Return [X, Y] of the center of cell containing provided text 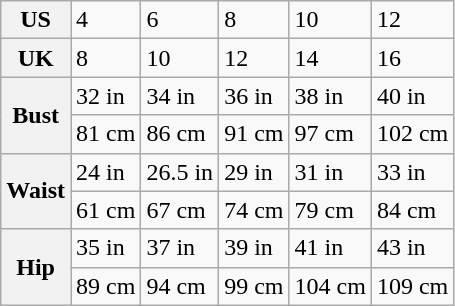
89 cm [105, 286]
86 cm [180, 134]
29 in [254, 172]
26.5 in [180, 172]
4 [105, 20]
81 cm [105, 134]
79 cm [330, 210]
Bust [36, 115]
102 cm [412, 134]
74 cm [254, 210]
61 cm [105, 210]
US [36, 20]
Waist [36, 191]
109 cm [412, 286]
16 [412, 58]
14 [330, 58]
UK [36, 58]
99 cm [254, 286]
43 in [412, 248]
34 in [180, 96]
37 in [180, 248]
94 cm [180, 286]
Hip [36, 267]
24 in [105, 172]
6 [180, 20]
32 in [105, 96]
104 cm [330, 286]
97 cm [330, 134]
84 cm [412, 210]
67 cm [180, 210]
36 in [254, 96]
38 in [330, 96]
41 in [330, 248]
91 cm [254, 134]
33 in [412, 172]
31 in [330, 172]
35 in [105, 248]
39 in [254, 248]
40 in [412, 96]
